Output the (x, y) coordinate of the center of the cell containing the given text.  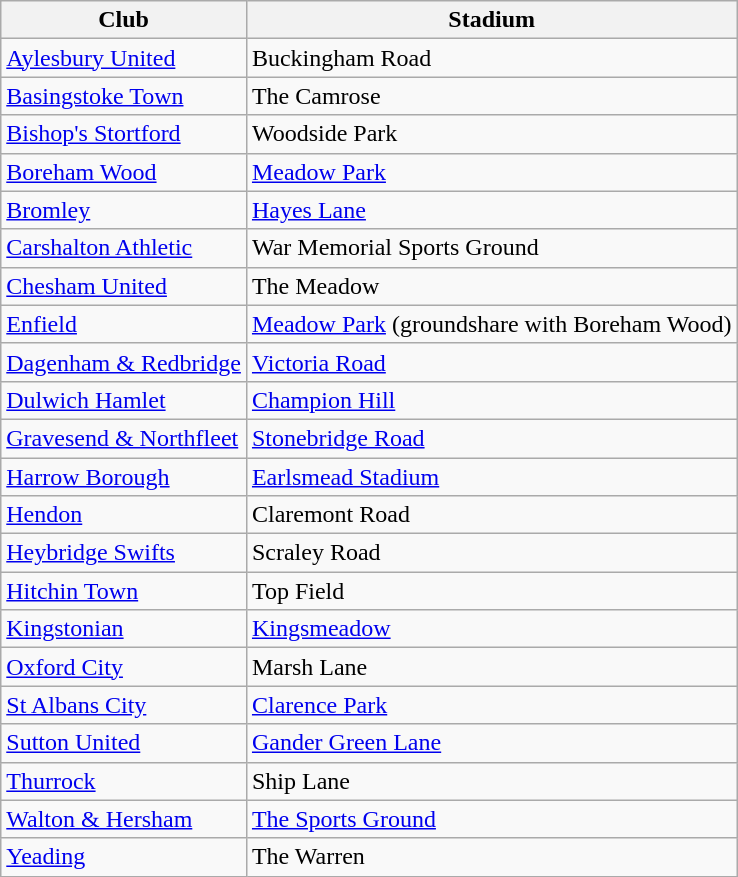
Harrow Borough (124, 477)
Chesham United (124, 286)
Gander Green Lane (492, 743)
Clarence Park (492, 705)
St Albans City (124, 705)
Kingstonian (124, 629)
Gravesend & Northfleet (124, 438)
The Meadow (492, 286)
Thurrock (124, 781)
Oxford City (124, 667)
Stonebridge Road (492, 438)
Hayes Lane (492, 210)
The Sports Ground (492, 819)
Earlsmead Stadium (492, 477)
War Memorial Sports Ground (492, 248)
Scraley Road (492, 553)
Bromley (124, 210)
Boreham Wood (124, 172)
Walton & Hersham (124, 819)
Meadow Park (groundshare with Boreham Wood) (492, 324)
Bishop's Stortford (124, 134)
Champion Hill (492, 400)
Top Field (492, 591)
Ship Lane (492, 781)
Dulwich Hamlet (124, 400)
The Warren (492, 857)
Basingstoke Town (124, 96)
Kingsmeadow (492, 629)
Claremont Road (492, 515)
Heybridge Swifts (124, 553)
Meadow Park (492, 172)
Enfield (124, 324)
Buckingham Road (492, 58)
Club (124, 20)
Hendon (124, 515)
Aylesbury United (124, 58)
Victoria Road (492, 362)
Yeading (124, 857)
Sutton United (124, 743)
Marsh Lane (492, 667)
Stadium (492, 20)
The Camrose (492, 96)
Carshalton Athletic (124, 248)
Hitchin Town (124, 591)
Dagenham & Redbridge (124, 362)
Woodside Park (492, 134)
